Identify which cell holds the provided text, then report its [x, y] central coordinate. 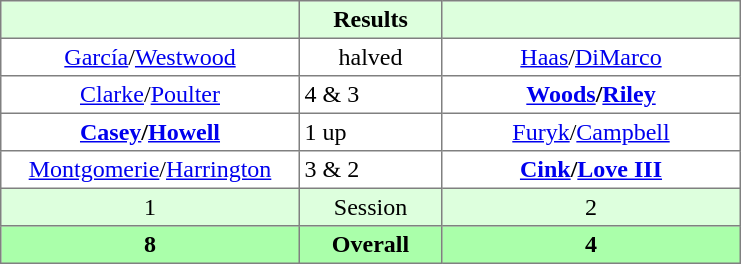
Session [370, 207]
3 & 2 [370, 170]
halved [370, 57]
Overall [370, 245]
2 [591, 207]
4 [591, 245]
Woods/Riley [591, 95]
Clarke/Poulter [150, 95]
1 [150, 207]
8 [150, 245]
1 up [370, 132]
Haas/DiMarco [591, 57]
4 & 3 [370, 95]
Results [370, 20]
García/Westwood [150, 57]
Furyk/Campbell [591, 132]
Cink/Love III [591, 170]
Casey/Howell [150, 132]
Montgomerie/Harrington [150, 170]
